Return the [X, Y] coordinate for the center point of the cell that contains the specified text.  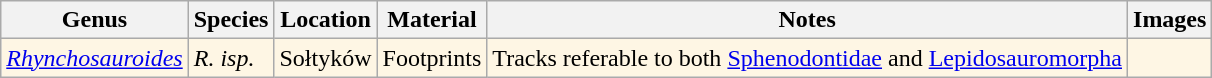
Genus [94, 20]
Images [1170, 20]
R. isp. [231, 58]
Location [326, 20]
Material [432, 20]
Species [231, 20]
Tracks referable to both Sphenodontidae and Lepidosauromorpha [808, 58]
Rhynchosauroides [94, 58]
Sołtyków [326, 58]
Footprints [432, 58]
Notes [808, 20]
